Locate the cell with the specified text and output its [X, Y] center coordinate. 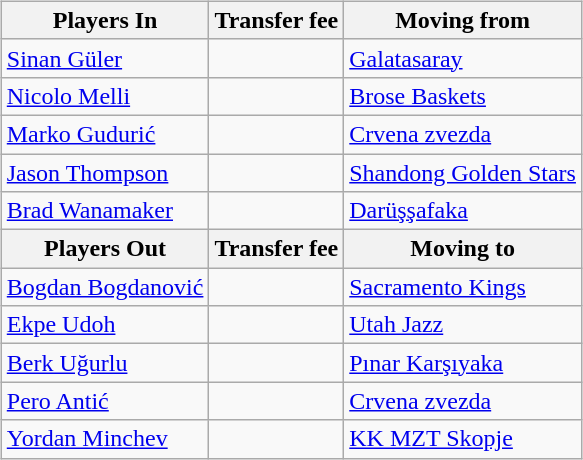
Jason Thompson [105, 173]
Bogdan Bogdanović [105, 287]
Players In [105, 20]
Shandong Golden Stars [463, 173]
Yordan Minchev [105, 439]
Pınar Karşıyaka [463, 363]
Marko Gudurić [105, 134]
Brose Baskets [463, 96]
Players Out [105, 249]
Nicolo Melli [105, 96]
Pero Antić [105, 401]
Berk Uğurlu [105, 363]
Sacramento Kings [463, 287]
KK MZT Skopje [463, 439]
Galatasaray [463, 58]
Utah Jazz [463, 325]
Ekpe Udoh [105, 325]
Moving to [463, 249]
Darüşşafaka [463, 211]
Sinan Güler [105, 58]
Brad Wanamaker [105, 211]
Moving from [463, 20]
